Pinpoint the cell where the given text exists, returning its [x, y] midpoint coordinate. 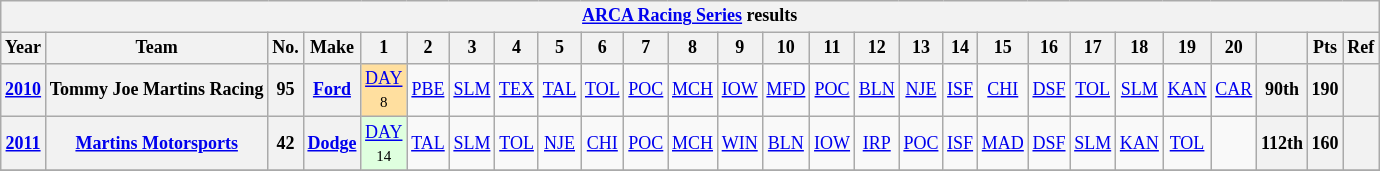
2 [428, 48]
Year [24, 48]
10 [786, 48]
19 [1187, 48]
7 [646, 48]
90th [1282, 90]
DAY8 [384, 90]
8 [693, 48]
Tommy Joe Martins Racing [156, 90]
Martins Motorsports [156, 144]
112th [1282, 144]
Pts [1325, 48]
Ref [1361, 48]
4 [517, 48]
DAY14 [384, 144]
MAD [1002, 144]
12 [876, 48]
42 [286, 144]
Make [332, 48]
16 [1049, 48]
20 [1234, 48]
Team [156, 48]
WIN [740, 144]
CAR [1234, 90]
1 [384, 48]
5 [559, 48]
ARCA Racing Series results [690, 16]
Ford [332, 90]
No. [286, 48]
9 [740, 48]
2011 [24, 144]
PBE [428, 90]
18 [1140, 48]
TEX [517, 90]
Dodge [332, 144]
15 [1002, 48]
11 [832, 48]
6 [602, 48]
95 [286, 90]
14 [960, 48]
IRP [876, 144]
160 [1325, 144]
MFD [786, 90]
2010 [24, 90]
3 [472, 48]
190 [1325, 90]
17 [1093, 48]
13 [921, 48]
